Capture the cell that displays the provided text and extract its [X, Y] central coordinate. 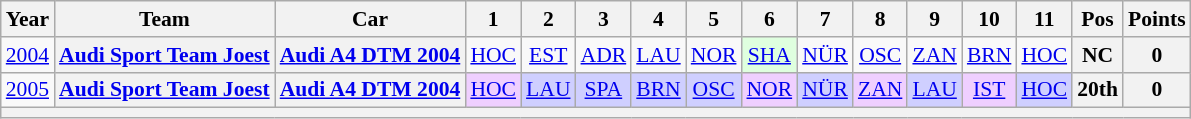
NC [1098, 55]
2005 [28, 90]
SHA [769, 55]
9 [934, 19]
8 [880, 19]
10 [990, 19]
Pos [1098, 19]
Points [1157, 19]
2004 [28, 55]
ADR [604, 55]
3 [604, 19]
2 [548, 19]
5 [714, 19]
4 [658, 19]
Car [370, 19]
1 [493, 19]
SPA [604, 90]
20th [1098, 90]
11 [1044, 19]
Team [164, 19]
EST [548, 55]
Year [28, 19]
6 [769, 19]
7 [825, 19]
IST [990, 90]
